For the text-containing cell, return its midpoint in [X, Y] coordinate format. 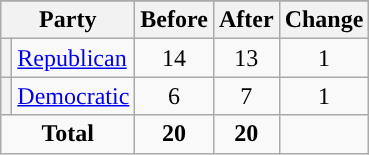
Democratic [74, 96]
Republican [74, 58]
Before [174, 20]
13 [246, 58]
Total [68, 134]
Party [68, 20]
14 [174, 58]
6 [174, 96]
7 [246, 96]
After [246, 20]
Change [324, 20]
